For the text-containing cell, return its midpoint in (x, y) coordinate format. 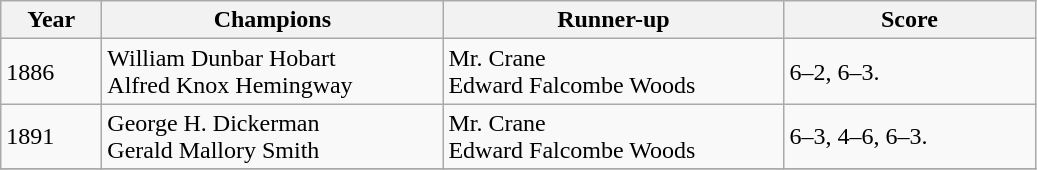
William Dunbar Hobart Alfred Knox Hemingway (272, 72)
1891 (52, 136)
Score (910, 20)
1886 (52, 72)
6–3, 4–6, 6–3. (910, 136)
George H. Dickerman Gerald Mallory Smith (272, 136)
Year (52, 20)
Champions (272, 20)
Runner-up (614, 20)
6–2, 6–3. (910, 72)
